Locate the cell with the specified text and output its (X, Y) center coordinate. 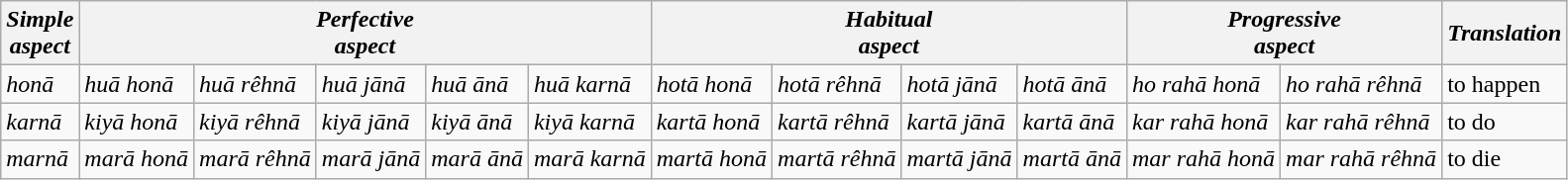
marā honā (137, 159)
hotā jānā (959, 84)
marā jānā (370, 159)
Simpleaspect (40, 34)
mar rahā honā (1202, 159)
marā karnā (589, 159)
Perfectiveaspect (365, 34)
Progressiveaspect (1284, 34)
huā honā (137, 84)
karnā (40, 122)
marnā (40, 159)
huā jānā (370, 84)
kartā ānā (1072, 122)
martā ānā (1072, 159)
martā jānā (959, 159)
martā honā (711, 159)
kartā honā (711, 122)
kiyā ānā (477, 122)
kar rahā rêhnā (1361, 122)
kiyā jānā (370, 122)
Translation (1505, 34)
marā ānā (477, 159)
ho rahā honā (1202, 84)
to do (1505, 122)
to happen (1505, 84)
mar rahā rêhnā (1361, 159)
kiyā honā (137, 122)
kartā jānā (959, 122)
kar rahā honā (1202, 122)
kartā rêhnā (837, 122)
kiyā karnā (589, 122)
marā rêhnā (256, 159)
martā rêhnā (837, 159)
huā karnā (589, 84)
hotā ānā (1072, 84)
to die (1505, 159)
honā (40, 84)
kiyā rêhnā (256, 122)
ho rahā rêhnā (1361, 84)
hotā honā (711, 84)
huā rêhnā (256, 84)
Habitualaspect (889, 34)
huā ānā (477, 84)
hotā rêhnā (837, 84)
